From the cell containing the given text, extract its center point as [x, y] coordinate. 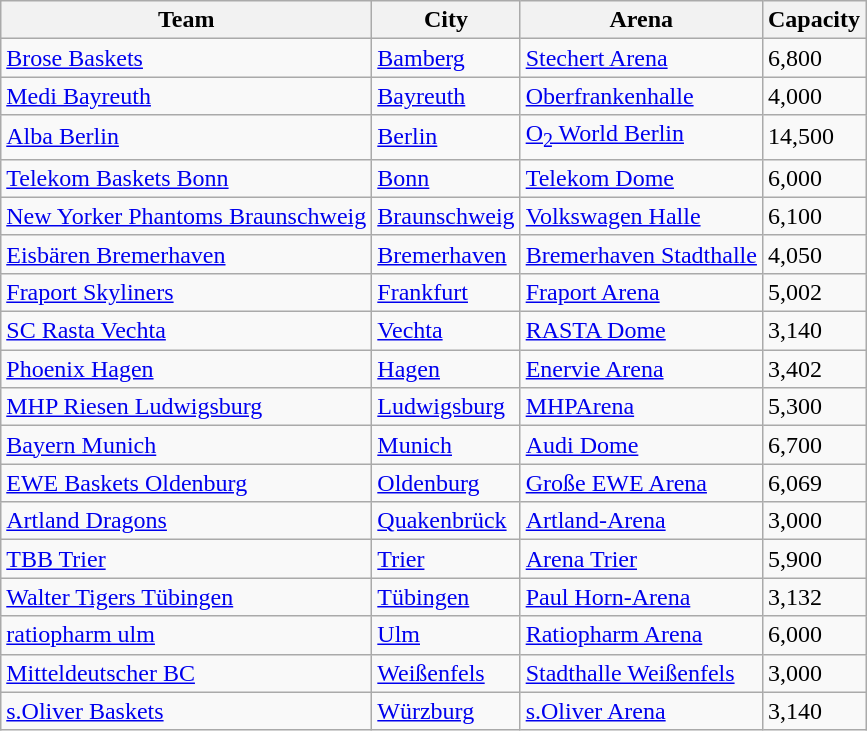
Oberfrankenhalle [641, 96]
Telekom Baskets Bonn [186, 178]
Capacity [814, 20]
Bayreuth [446, 96]
3,132 [814, 597]
Arena [641, 20]
Oldenburg [446, 483]
5,300 [814, 407]
6,069 [814, 483]
Ratiopharm Arena [641, 635]
RASTA Dome [641, 331]
Artland-Arena [641, 521]
s.Oliver Baskets [186, 711]
14,500 [814, 137]
Phoenix Hagen [186, 369]
Ludwigsburg [446, 407]
MHPArena [641, 407]
Volkswagen Halle [641, 216]
Berlin [446, 137]
MHP Riesen Ludwigsburg [186, 407]
Vechta [446, 331]
Team [186, 20]
Telekom Dome [641, 178]
Stechert Arena [641, 58]
s.Oliver Arena [641, 711]
Fraport Arena [641, 292]
TBB Trier [186, 559]
Enervie Arena [641, 369]
Paul Horn-Arena [641, 597]
Bremerhaven Stadthalle [641, 254]
O2 World Berlin [641, 137]
Munich [446, 445]
New Yorker Phantoms Braunschweig [186, 216]
3,402 [814, 369]
Hagen [446, 369]
Bayern Munich [186, 445]
EWE Baskets Oldenburg [186, 483]
4,050 [814, 254]
6,100 [814, 216]
Ulm [446, 635]
Große EWE Arena [641, 483]
Würzburg [446, 711]
Arena Trier [641, 559]
Audi Dome [641, 445]
Medi Bayreuth [186, 96]
Weißenfels [446, 673]
Eisbären Bremerhaven [186, 254]
Trier [446, 559]
Fraport Skyliners [186, 292]
Mitteldeutscher BC [186, 673]
ratiopharm ulm [186, 635]
5,002 [814, 292]
Tübingen [446, 597]
Bonn [446, 178]
Artland Dragons [186, 521]
Frankfurt [446, 292]
Braunschweig [446, 216]
6,700 [814, 445]
Quakenbrück [446, 521]
City [446, 20]
6,800 [814, 58]
Brose Baskets [186, 58]
SC Rasta Vechta [186, 331]
5,900 [814, 559]
Bamberg [446, 58]
Walter Tigers Tübingen [186, 597]
Stadthalle Weißenfels [641, 673]
4,000 [814, 96]
Alba Berlin [186, 137]
Bremerhaven [446, 254]
